Determine the (x, y) coordinate at the center of the cell enclosing the given text.  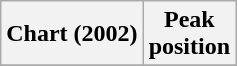
Peakposition (189, 34)
Chart (2002) (72, 34)
